Capture the cell that displays the provided text and extract its (x, y) central coordinate. 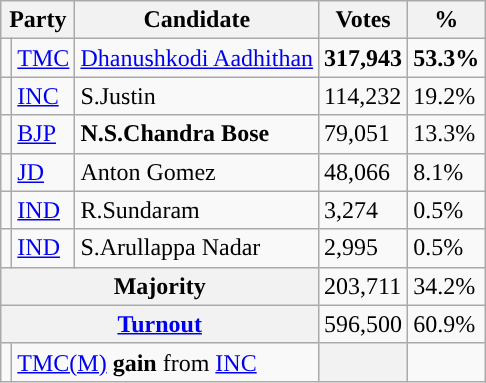
114,232 (364, 96)
Votes (364, 20)
Party (38, 20)
Turnout (160, 324)
Majority (160, 286)
8.1% (446, 172)
S.Arullappa Nadar (197, 248)
Dhanushkodi Aadhithan (197, 58)
34.2% (446, 286)
19.2% (446, 96)
BJP (44, 134)
TMC (44, 58)
2,995 (364, 248)
13.3% (446, 134)
Anton Gomez (197, 172)
JD (44, 172)
N.S.Chandra Bose (197, 134)
TMC(M) gain from INC (166, 362)
60.9% (446, 324)
R.Sundaram (197, 210)
S.Justin (197, 96)
203,711 (364, 286)
48,066 (364, 172)
79,051 (364, 134)
317,943 (364, 58)
Candidate (197, 20)
596,500 (364, 324)
53.3% (446, 58)
INC (44, 96)
3,274 (364, 210)
% (446, 20)
